Find where the given text appears and provide that cell's center as (X, Y) coordinate. 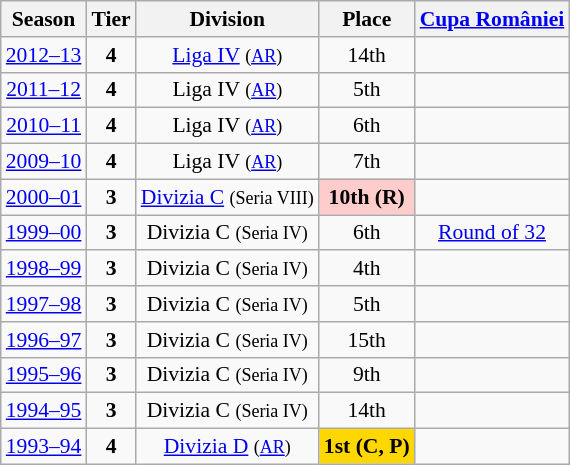
Divizia C (Seria VIII) (228, 197)
1995–96 (44, 375)
7th (367, 162)
Tier (110, 19)
10th (R) (367, 197)
1996–97 (44, 340)
1997–98 (44, 304)
4th (367, 269)
Divizia D (AR) (228, 447)
2009–10 (44, 162)
Place (367, 19)
1999–00 (44, 233)
1994–95 (44, 411)
15th (367, 340)
Division (228, 19)
2011–12 (44, 90)
2012–13 (44, 55)
1st (C, P) (367, 447)
2000–01 (44, 197)
Season (44, 19)
2010–11 (44, 126)
1993–94 (44, 447)
9th (367, 375)
1998–99 (44, 269)
Cupa României (492, 19)
Round of 32 (492, 233)
